Identify which cell holds the provided text, then report its [X, Y] central coordinate. 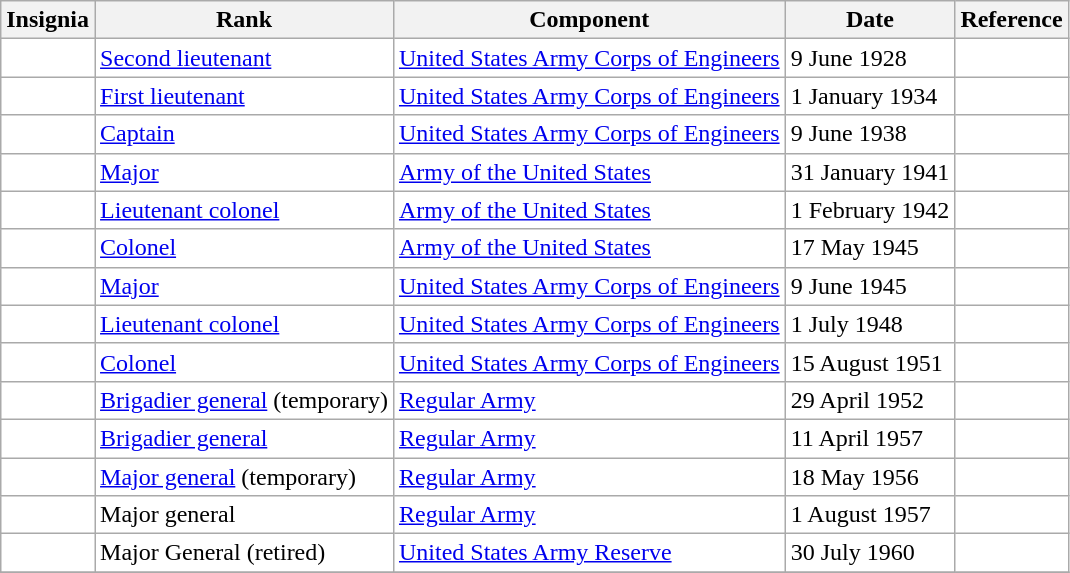
11 April 1957 [870, 438]
1 February 1942 [870, 210]
Date [870, 20]
Second lieutenant [244, 58]
31 January 1941 [870, 172]
Insignia [48, 20]
Brigadier general (temporary) [244, 400]
9 June 1938 [870, 134]
1 July 1948 [870, 324]
9 June 1945 [870, 286]
1 August 1957 [870, 515]
15 August 1951 [870, 362]
Reference [1012, 20]
17 May 1945 [870, 248]
30 July 1960 [870, 553]
First lieutenant [244, 96]
18 May 1956 [870, 477]
9 June 1928 [870, 58]
Captain [244, 134]
Major general [244, 515]
29 April 1952 [870, 400]
United States Army Reserve [589, 553]
Major General (retired) [244, 553]
Component [589, 20]
Major general (temporary) [244, 477]
1 January 1934 [870, 96]
Rank [244, 20]
Brigadier general [244, 438]
